Find where the given text appears and provide that cell's center as (X, Y) coordinate. 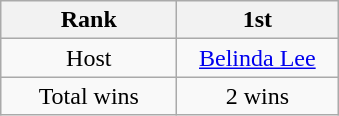
2 wins (258, 96)
Belinda Lee (258, 58)
Rank (89, 20)
1st (258, 20)
Total wins (89, 96)
Host (89, 58)
